Return the (X, Y) coordinate for the center point of the cell that contains the specified text.  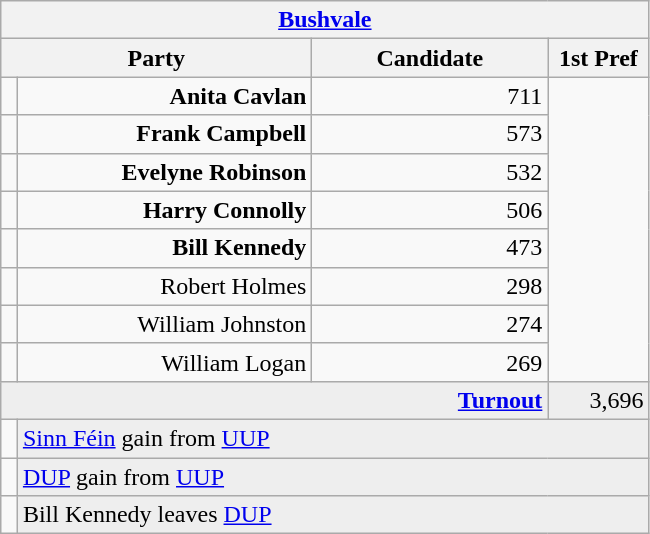
1st Pref (598, 58)
506 (430, 210)
Robert Holmes (164, 286)
573 (430, 134)
William Logan (164, 362)
Bushvale (325, 20)
DUP gain from UUP (333, 477)
Anita Cavlan (164, 96)
William Johnston (164, 324)
Turnout (274, 400)
Evelyne Robinson (164, 172)
Bill Kennedy (164, 248)
Sinn Féin gain from UUP (333, 438)
3,696 (598, 400)
Frank Campbell (164, 134)
Bill Kennedy leaves DUP (333, 515)
Harry Connolly (164, 210)
532 (430, 172)
Party (156, 58)
Candidate (430, 58)
298 (430, 286)
269 (430, 362)
473 (430, 248)
711 (430, 96)
274 (430, 324)
